Return (x, y) of the center of cell containing provided text 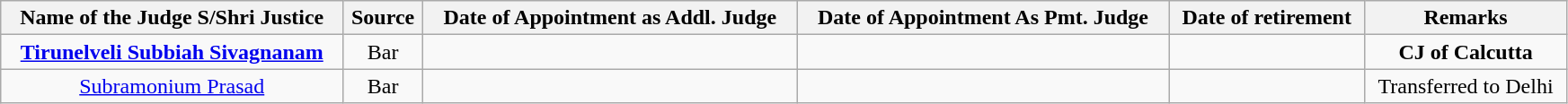
Remarks (1466, 18)
Subramonium Prasad (173, 86)
Date of Appointment as Addl. Judge (609, 18)
Source (383, 18)
Tirunelveli Subbiah Sivagnanam (173, 52)
Date of Appointment As Pmt. Judge (983, 18)
CJ of Calcutta (1466, 52)
Date of retirement (1267, 18)
Transferred to Delhi (1466, 86)
Name of the Judge S/Shri Justice (173, 18)
